Scan for the cell matching the given text and deliver its [x, y] coordinate at center. 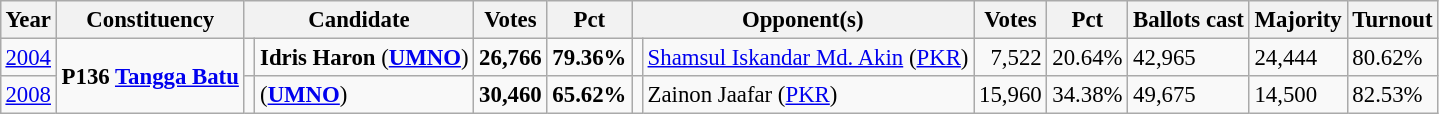
14,500 [1298, 95]
Year [28, 20]
80.62% [1392, 57]
65.62% [590, 95]
Shamsul Iskandar Md. Akin (PKR) [808, 57]
Majority [1298, 20]
42,965 [1188, 57]
2008 [28, 95]
24,444 [1298, 57]
82.53% [1392, 95]
(UMNO) [364, 95]
Idris Haron (UMNO) [364, 57]
Ballots cast [1188, 20]
26,766 [510, 57]
Constituency [150, 20]
Zainon Jaafar (PKR) [808, 95]
15,960 [1010, 95]
20.64% [1088, 57]
Candidate [359, 20]
30,460 [510, 95]
49,675 [1188, 95]
Turnout [1392, 20]
7,522 [1010, 57]
2004 [28, 57]
79.36% [590, 57]
P136 Tangga Batu [150, 76]
Opponent(s) [803, 20]
34.38% [1088, 95]
